Return the (x, y) coordinate for the center point of the cell that contains the specified text.  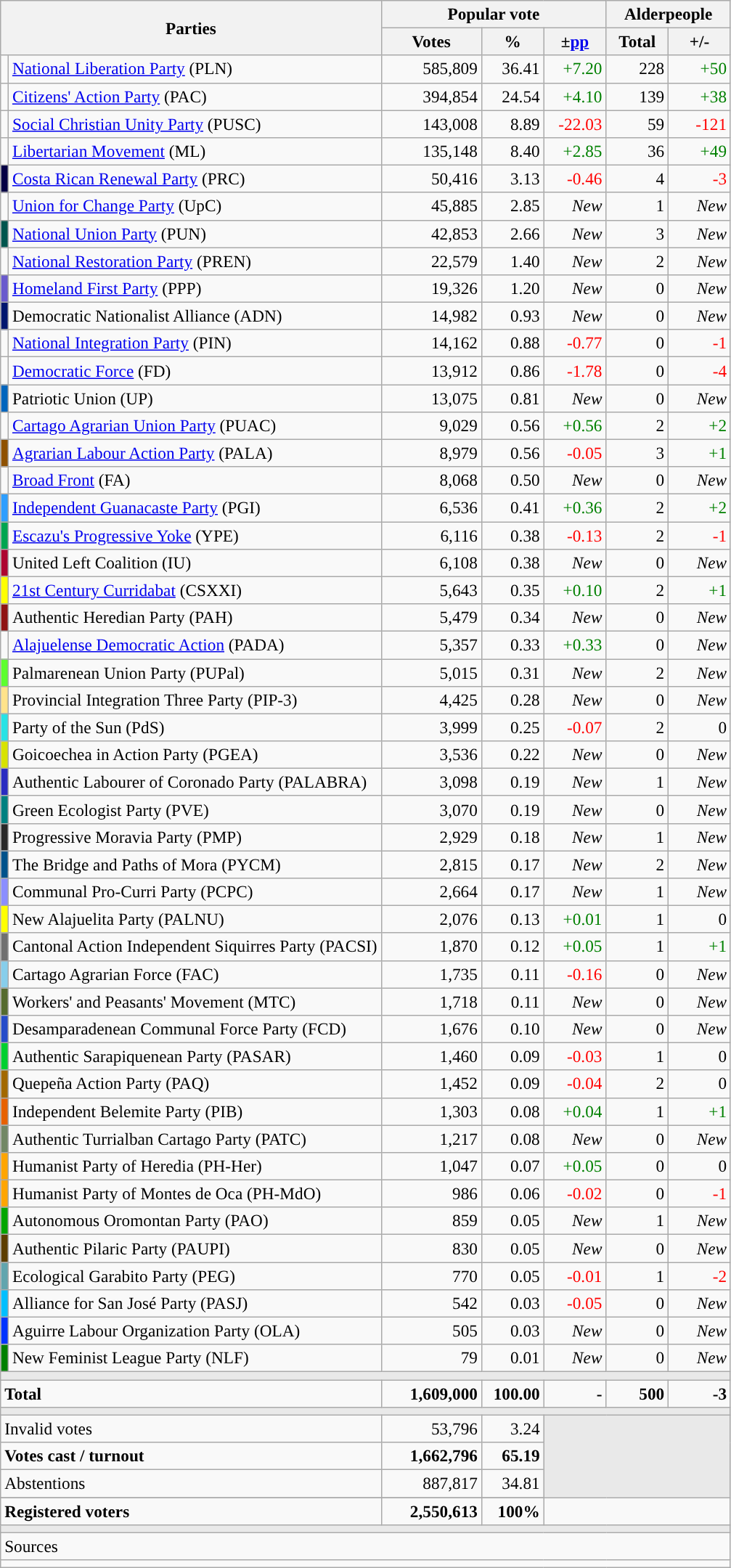
50,416 (431, 179)
Union for Change Party (UpC) (195, 206)
830 (431, 1248)
Palmarenean Union Party (PUPal) (195, 672)
Invalid votes (191, 1429)
-2 (700, 1275)
0.33 (512, 645)
Popular vote (494, 14)
Broad Front (FA) (195, 481)
Social Christian Unity Party (PUSC) (195, 123)
Workers' and Peasants' Movement (MTC) (195, 1001)
5,357 (431, 645)
100.00 (512, 1393)
New Feminist League Party (NLF) (195, 1358)
Cantonal Action Independent Siquirres Party (PACSI) (195, 947)
2,929 (431, 837)
Cartago Agrarian Force (FAC) (195, 974)
Votes cast / turnout (191, 1455)
Cartago Agrarian Union Party (PUAC) (195, 425)
-4 (700, 370)
1,047 (431, 1166)
8,979 (431, 453)
New Alajuelita Party (PALNU) (195, 919)
Independent Guanacaste Party (PGI) (195, 507)
1,676 (431, 1029)
1,217 (431, 1138)
0.01 (512, 1358)
13,912 (431, 370)
Desamparadenean Communal Force Party (FCD) (195, 1029)
Party of the Sun (PdS) (195, 727)
Authentic Sarapiquenean Party (PASAR) (195, 1056)
0.12 (512, 947)
2,815 (431, 864)
0.28 (512, 700)
Alliance for San José Party (PASJ) (195, 1303)
Progressive Moravia Party (PMP) (195, 837)
Libertarian Movement (ML) (195, 151)
United Left Coalition (IU) (195, 563)
Registered voters (191, 1511)
5,643 (431, 590)
6,108 (431, 563)
1,452 (431, 1084)
0.34 (512, 617)
6,116 (431, 535)
+50 (700, 69)
Homeland First Party (PPP) (195, 288)
4,425 (431, 700)
53,796 (431, 1429)
Citizens' Action Party (PAC) (195, 97)
1.40 (512, 261)
0.10 (512, 1029)
5,015 (431, 672)
-0.03 (575, 1056)
Abstentions (191, 1483)
9,029 (431, 425)
0.35 (512, 590)
+/- (700, 41)
Votes (431, 41)
+0.36 (575, 507)
59 (637, 123)
0.25 (512, 727)
0.50 (512, 481)
Provincial Integration Three Party (PIP-3) (195, 700)
3.24 (512, 1429)
36 (637, 151)
Authentic Heredian Party (PAH) (195, 617)
100% (512, 1511)
36.41 (512, 69)
-121 (700, 123)
1,303 (431, 1111)
1,718 (431, 1001)
1,609,000 (431, 1393)
Humanist Party of Montes de Oca (PH-MdO) (195, 1193)
34.81 (512, 1483)
1.20 (512, 288)
859 (431, 1221)
14,982 (431, 316)
0.22 (512, 754)
6,536 (431, 507)
1,870 (431, 947)
13,075 (431, 398)
Costa Rican Renewal Party (PRC) (195, 179)
Goicoechea in Action Party (PGEA) (195, 754)
Authentic Pilaric Party (PAUPI) (195, 1248)
1,735 (431, 974)
8.89 (512, 123)
Autonomous Oromontan Party (PAO) (195, 1221)
19,326 (431, 288)
Parties (191, 28)
2,550,613 (431, 1511)
National Integration Party (PIN) (195, 343)
Independent Belemite Party (PIB) (195, 1111)
79 (431, 1358)
-22.03 (575, 123)
0.41 (512, 507)
Alajuelense Democratic Action (PADA) (195, 645)
139 (637, 97)
500 (637, 1393)
8.40 (512, 151)
Quepeña Action Party (PAQ) (195, 1084)
Sources (366, 1546)
Humanist Party of Heredia (PH-Her) (195, 1166)
+0.33 (575, 645)
0.31 (512, 672)
135,148 (431, 151)
0.18 (512, 837)
3,098 (431, 782)
14,162 (431, 343)
-0.07 (575, 727)
2.85 (512, 206)
228 (637, 69)
±pp (575, 41)
770 (431, 1275)
2,664 (431, 891)
0.07 (512, 1166)
-0.16 (575, 974)
2,076 (431, 919)
24.54 (512, 97)
0.86 (512, 370)
0.81 (512, 398)
22,579 (431, 261)
% (512, 41)
Democratic Nationalist Alliance (ADN) (195, 316)
1,460 (431, 1056)
Green Ecologist Party (PVE) (195, 809)
-1.78 (575, 370)
+49 (700, 151)
Escazu's Progressive Yoke (YPE) (195, 535)
5,479 (431, 617)
+4.10 (575, 97)
Patriotic Union (UP) (195, 398)
143,008 (431, 123)
+0.04 (575, 1111)
45,885 (431, 206)
21st Century Curridabat (CSXXI) (195, 590)
Agrarian Labour Action Party (PALA) (195, 453)
-0.77 (575, 343)
0.06 (512, 1193)
Ecological Garabito Party (PEG) (195, 1275)
National Restoration Party (PREN) (195, 261)
3,536 (431, 754)
The Bridge and Paths of Mora (PYCM) (195, 864)
0.88 (512, 343)
-0.01 (575, 1275)
65.19 (512, 1455)
542 (431, 1303)
0.13 (512, 919)
-0.02 (575, 1193)
887,817 (431, 1483)
1,662,796 (431, 1455)
42,853 (431, 234)
Alderpeople (669, 14)
National Liberation Party (PLN) (195, 69)
394,854 (431, 97)
2.66 (512, 234)
-0.13 (575, 535)
3,999 (431, 727)
585,809 (431, 69)
Authentic Turrialban Cartago Party (PATC) (195, 1138)
Authentic Labourer of Coronado Party (PALABRA) (195, 782)
505 (431, 1331)
+0.01 (575, 919)
National Union Party (PUN) (195, 234)
8,068 (431, 481)
- (575, 1393)
986 (431, 1193)
+2.85 (575, 151)
+0.10 (575, 590)
4 (637, 179)
0.93 (512, 316)
Aguirre Labour Organization Party (OLA) (195, 1331)
Democratic Force (FD) (195, 370)
+7.20 (575, 69)
+0.56 (575, 425)
-0.46 (575, 179)
Communal Pro-Curri Party (PCPC) (195, 891)
3.13 (512, 179)
-0.04 (575, 1084)
3,070 (431, 809)
+38 (700, 97)
